Capture the cell that displays the provided text and extract its [X, Y] central coordinate. 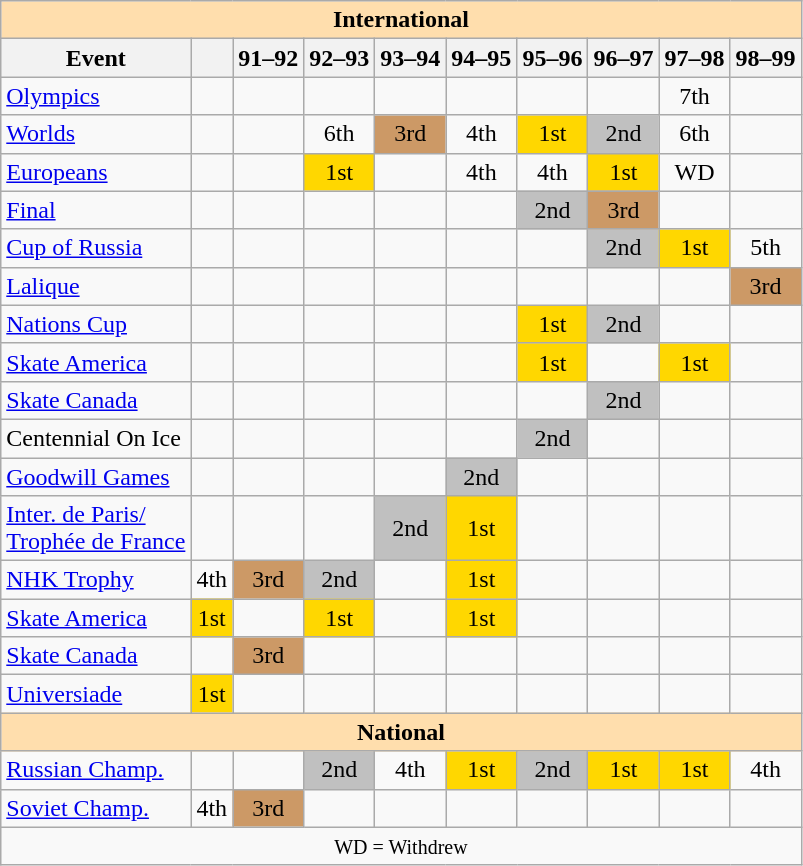
National [401, 732]
Olympics [96, 96]
7th [694, 96]
International [401, 20]
Inter. de Paris/Trophée de France [96, 528]
Russian Champ. [96, 770]
95–96 [552, 58]
96–97 [624, 58]
91–92 [268, 58]
5th [766, 248]
Centennial On Ice [96, 438]
97–98 [694, 58]
93–94 [410, 58]
Worlds [96, 134]
94–95 [482, 58]
Event [96, 58]
Final [96, 210]
Lalique [96, 286]
Cup of Russia [96, 248]
Goodwill Games [96, 477]
WD [694, 172]
Universiade [96, 694]
Soviet Champ. [96, 808]
WD = Withdrew [401, 846]
Europeans [96, 172]
Nations Cup [96, 324]
98–99 [766, 58]
NHK Trophy [96, 580]
92–93 [340, 58]
